Find where the given text appears and provide that cell's center as [x, y] coordinate. 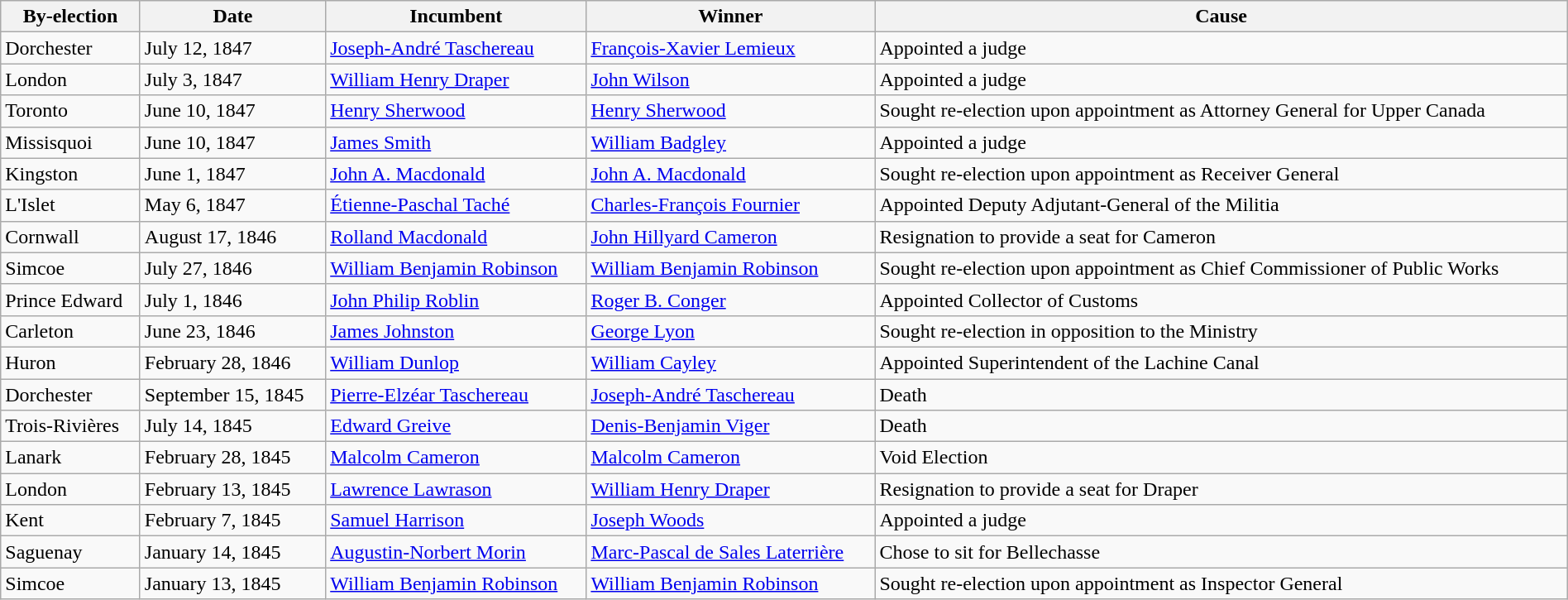
September 15, 1845 [232, 395]
July 12, 1847 [232, 48]
Winner [731, 17]
Date [232, 17]
Sought re-election upon appointment as Chief Commissioner of Public Works [1221, 268]
George Lyon [731, 331]
Cause [1221, 17]
Augustin-Norbert Morin [457, 552]
June 23, 1846 [232, 331]
Lanark [71, 458]
Trois-Rivières [71, 426]
William Cayley [731, 362]
Void Election [1221, 458]
Appointed Superintendent of the Lachine Canal [1221, 362]
Chose to sit for Bellechasse [1221, 552]
James Johnston [457, 331]
Kent [71, 521]
Roger B. Conger [731, 300]
Charles-François Fournier [731, 205]
Edward Greive [457, 426]
May 6, 1847 [232, 205]
Sought re-election in opposition to the Ministry [1221, 331]
February 7, 1845 [232, 521]
Sought re-election upon appointment as Inspector General [1221, 583]
February 13, 1845 [232, 489]
July 14, 1845 [232, 426]
January 13, 1845 [232, 583]
James Smith [457, 142]
Appointed Collector of Customs [1221, 300]
Sought re-election upon appointment as Attorney General for Upper Canada [1221, 111]
Joseph Woods [731, 521]
Pierre-Elzéar Taschereau [457, 395]
John Philip Roblin [457, 300]
Carleton [71, 331]
July 1, 1846 [232, 300]
August 17, 1846 [232, 237]
Prince Edward [71, 300]
Resignation to provide a seat for Draper [1221, 489]
February 28, 1845 [232, 458]
January 14, 1845 [232, 552]
Sought re-election upon appointment as Receiver General [1221, 174]
Appointed Deputy Adjutant-General of the Militia [1221, 205]
John Wilson [731, 79]
Missisquoi [71, 142]
François-Xavier Lemieux [731, 48]
William Dunlop [457, 362]
Toronto [71, 111]
July 3, 1847 [232, 79]
Étienne-Paschal Taché [457, 205]
Kingston [71, 174]
John Hillyard Cameron [731, 237]
Rolland Macdonald [457, 237]
June 1, 1847 [232, 174]
William Badgley [731, 142]
Incumbent [457, 17]
Cornwall [71, 237]
Lawrence Lawrason [457, 489]
Samuel Harrison [457, 521]
L'Islet [71, 205]
Saguenay [71, 552]
Resignation to provide a seat for Cameron [1221, 237]
Marc-Pascal de Sales Laterrière [731, 552]
February 28, 1846 [232, 362]
Huron [71, 362]
July 27, 1846 [232, 268]
By-election [71, 17]
Denis-Benjamin Viger [731, 426]
